Provide the [x, y] coordinate of the cell's center where the given text is located.  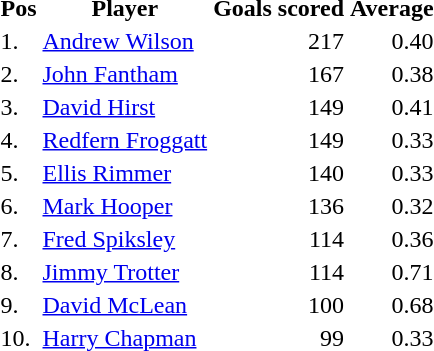
Ellis Rimmer [125, 173]
217 [279, 41]
100 [279, 305]
John Fantham [125, 74]
Andrew Wilson [125, 41]
140 [279, 173]
136 [279, 206]
Jimmy Trotter [125, 272]
Fred Spiksley [125, 239]
David Hirst [125, 107]
167 [279, 74]
Mark Hooper [125, 206]
David McLean [125, 305]
Redfern Froggatt [125, 140]
